Provide the (X, Y) coordinate of the cell's center where the given text is located.  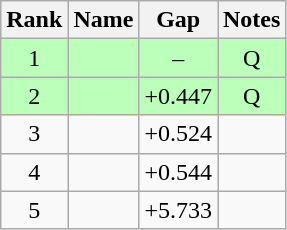
2 (34, 96)
Rank (34, 20)
+0.544 (178, 172)
+5.733 (178, 210)
Notes (252, 20)
3 (34, 134)
Gap (178, 20)
1 (34, 58)
Name (104, 20)
+0.524 (178, 134)
+0.447 (178, 96)
5 (34, 210)
– (178, 58)
4 (34, 172)
